Provide the (x, y) coordinate of the cell's center where the given text is located.  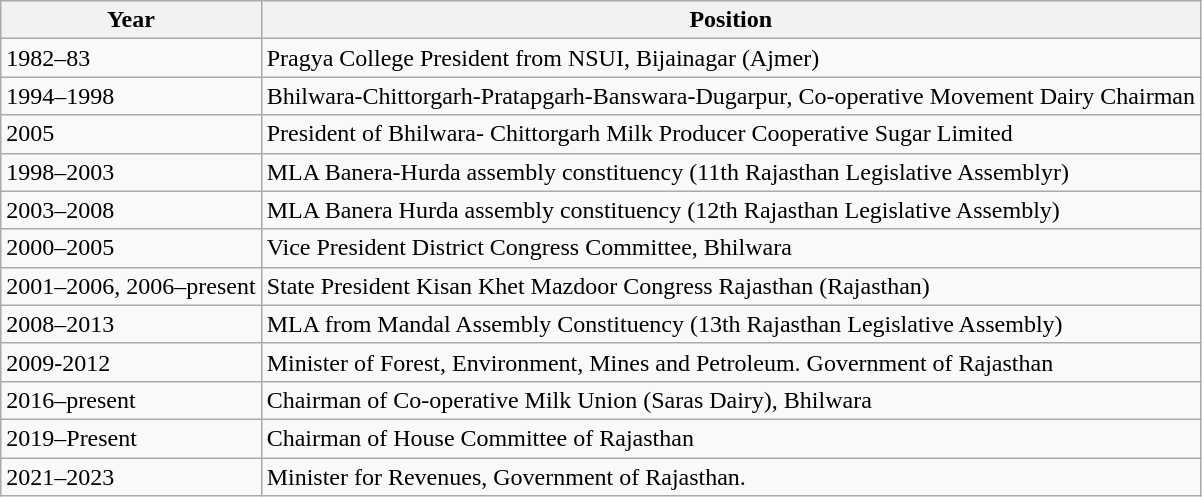
1994–1998 (131, 96)
2000–2005 (131, 248)
Chairman of House Committee of Rajasthan (730, 438)
2019–Present (131, 438)
2003–2008 (131, 210)
Minister of Forest, Environment, Mines and Petroleum. Government of Rajasthan (730, 362)
Chairman of Co-operative Milk Union (Saras Dairy), Bhilwara (730, 400)
MLA Banera-Hurda assembly constituency (11th Rajasthan Legislative Assemblyr) (730, 172)
2021–2023 (131, 477)
Year (131, 20)
MLA Banera Hurda assembly constituency (12th Rajasthan Legislative Assembly) (730, 210)
2001–2006, 2006–present (131, 286)
President of Bhilwara- Chittorgarh Milk Producer Cooperative Sugar Limited (730, 134)
2009-2012 (131, 362)
1998–2003 (131, 172)
1982–83 (131, 58)
Bhilwara-Chittorgarh-Pratapgarh-Banswara-Dugarpur, Co-operative Movement Dairy Chairman (730, 96)
2005 (131, 134)
2016–present (131, 400)
Pragya College President from NSUI, Bijainagar (Ajmer) (730, 58)
Position (730, 20)
Vice President District Congress Committee, Bhilwara (730, 248)
Minister for Revenues, Government of Rajasthan. (730, 477)
2008–2013 (131, 324)
State President Kisan Khet Mazdoor Congress Rajasthan (Rajasthan) (730, 286)
MLA from Mandal Assembly Constituency (13th Rajasthan Legislative Assembly) (730, 324)
